Find where the given text appears and provide that cell's center as [X, Y] coordinate. 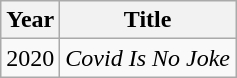
2020 [30, 58]
Title [148, 20]
Covid Is No Joke [148, 58]
Year [30, 20]
